Locate the cell with the specified text and output its [x, y] center coordinate. 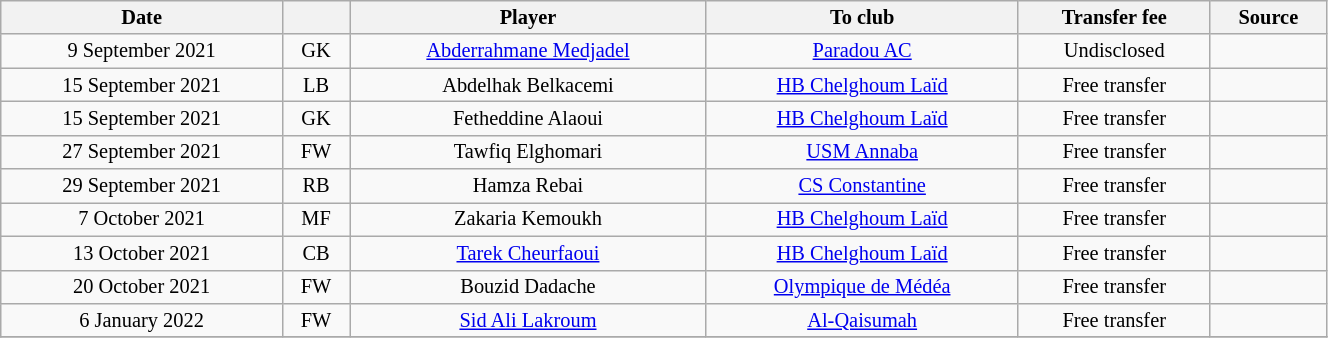
Al-Qaisumah [862, 320]
Bouzid Dadache [528, 287]
6 January 2022 [142, 320]
USM Annaba [862, 152]
To club [862, 17]
Abdelhak Belkacemi [528, 85]
CB [316, 253]
Abderrahmane Medjadel [528, 51]
9 September 2021 [142, 51]
MF [316, 219]
Zakaria Kemoukh [528, 219]
Hamza Rebai [528, 186]
LB [316, 85]
Tarek Cheurfaoui [528, 253]
Date [142, 17]
27 September 2021 [142, 152]
7 October 2021 [142, 219]
20 October 2021 [142, 287]
RB [316, 186]
Sid Ali Lakroum [528, 320]
Undisclosed [1114, 51]
29 September 2021 [142, 186]
Tawfiq Elghomari [528, 152]
13 October 2021 [142, 253]
CS Constantine [862, 186]
Player [528, 17]
Source [1268, 17]
Olympique de Médéa [862, 287]
Fetheddine Alaoui [528, 118]
Paradou AC [862, 51]
Transfer fee [1114, 17]
